Return [x, y] of the center of cell containing provided text 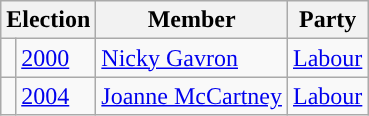
Joanne McCartney [192, 96]
Member [192, 20]
2000 [56, 58]
Party [327, 20]
Election [48, 20]
Nicky Gavron [192, 58]
2004 [56, 96]
